Return [X, Y] of the center of cell containing provided text 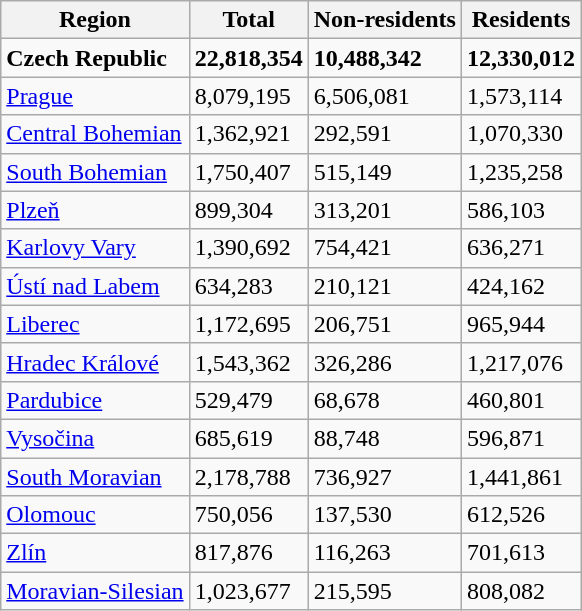
685,619 [248, 438]
2,178,788 [248, 477]
586,103 [520, 210]
Olomouc [95, 515]
South Bohemian [95, 172]
Zlín [95, 553]
8,079,195 [248, 96]
1,750,407 [248, 172]
215,595 [384, 591]
Karlovy Vary [95, 248]
Prague [95, 96]
596,871 [520, 438]
Total [248, 20]
6,506,081 [384, 96]
612,526 [520, 515]
206,751 [384, 324]
Czech Republic [95, 58]
Vysočina [95, 438]
515,149 [384, 172]
636,271 [520, 248]
10,488,342 [384, 58]
1,543,362 [248, 362]
Plzeň [95, 210]
Region [95, 20]
1,573,114 [520, 96]
701,613 [520, 553]
Liberec [95, 324]
634,283 [248, 286]
88,748 [384, 438]
736,927 [384, 477]
808,082 [520, 591]
1,362,921 [248, 134]
529,479 [248, 400]
Central Bohemian [95, 134]
1,172,695 [248, 324]
292,591 [384, 134]
Pardubice [95, 400]
750,056 [248, 515]
116,263 [384, 553]
754,421 [384, 248]
68,678 [384, 400]
424,162 [520, 286]
326,286 [384, 362]
1,441,861 [520, 477]
Moravian-Silesian [95, 591]
460,801 [520, 400]
22,818,354 [248, 58]
1,023,677 [248, 591]
1,235,258 [520, 172]
Residents [520, 20]
899,304 [248, 210]
Ústí nad Labem [95, 286]
817,876 [248, 553]
Hradec Králové [95, 362]
1,217,076 [520, 362]
12,330,012 [520, 58]
965,944 [520, 324]
1,070,330 [520, 134]
1,390,692 [248, 248]
313,201 [384, 210]
Non-residents [384, 20]
210,121 [384, 286]
137,530 [384, 515]
South Moravian [95, 477]
